For the text-containing cell, return its midpoint in (x, y) coordinate format. 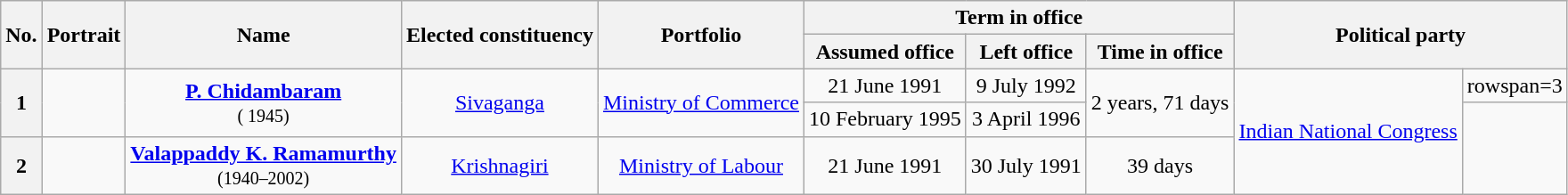
Krishnagiri (499, 166)
Left office (1026, 52)
Assumed office (885, 52)
P. Chidambaram( 1945) (264, 102)
rowspan=3 (1515, 85)
Portfolio (700, 35)
39 days (1160, 166)
Elected constituency (499, 35)
3 April 1996 (1026, 119)
Ministry of Commerce (700, 102)
Valappaddy K. Ramamurthy(1940–2002) (264, 166)
Indian National Congress (1348, 132)
Sivaganga (499, 102)
30 July 1991 (1026, 166)
Portrait (84, 35)
Political party (1401, 35)
Time in office (1160, 52)
2 years, 71 days (1160, 102)
2 (21, 166)
1 (21, 102)
9 July 1992 (1026, 85)
No. (21, 35)
Term in office (1018, 18)
Ministry of Labour (700, 166)
10 February 1995 (885, 119)
Name (264, 35)
